Search for the cell housing the specified text and yield its [x, y] center coordinate. 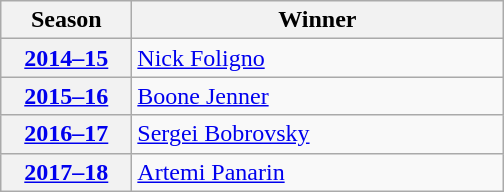
Artemi Panarin [318, 172]
Sergei Bobrovsky [318, 134]
Nick Foligno [318, 58]
2014–15 [66, 58]
Season [66, 20]
2017–18 [66, 172]
2015–16 [66, 96]
2016–17 [66, 134]
Winner [318, 20]
Boone Jenner [318, 96]
